Provide the (x, y) coordinate of the cell's center where the given text is located.  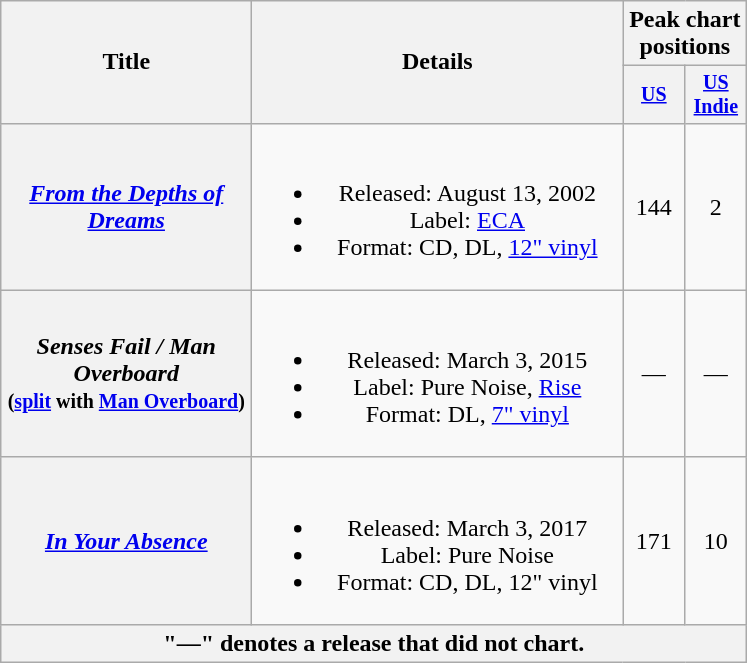
USIndie (716, 94)
10 (716, 540)
Senses Fail / Man Overboard(split with Man Overboard) (126, 374)
US (654, 94)
Released: August 13, 2002Label: ECAFormat: CD, DL, 12" vinyl (438, 206)
2 (716, 206)
"—" denotes a release that did not chart. (374, 643)
From the Depths of Dreams (126, 206)
144 (654, 206)
Released: March 3, 2017Label: Pure NoiseFormat: CD, DL, 12" vinyl (438, 540)
Peak chart positions (685, 34)
Title (126, 62)
Released: March 3, 2015Label: Pure Noise, RiseFormat: DL, 7" vinyl (438, 374)
171 (654, 540)
In Your Absence (126, 540)
Details (438, 62)
